Return (x, y) of the center of cell containing provided text 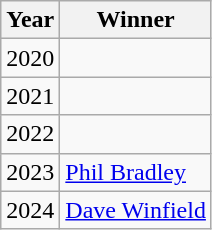
Winner (136, 20)
Year (30, 20)
2022 (30, 134)
2021 (30, 96)
2024 (30, 210)
Dave Winfield (136, 210)
Phil Bradley (136, 172)
2023 (30, 172)
2020 (30, 58)
